Extract the [x, y] coordinate from the center of the cell holding the provided text.  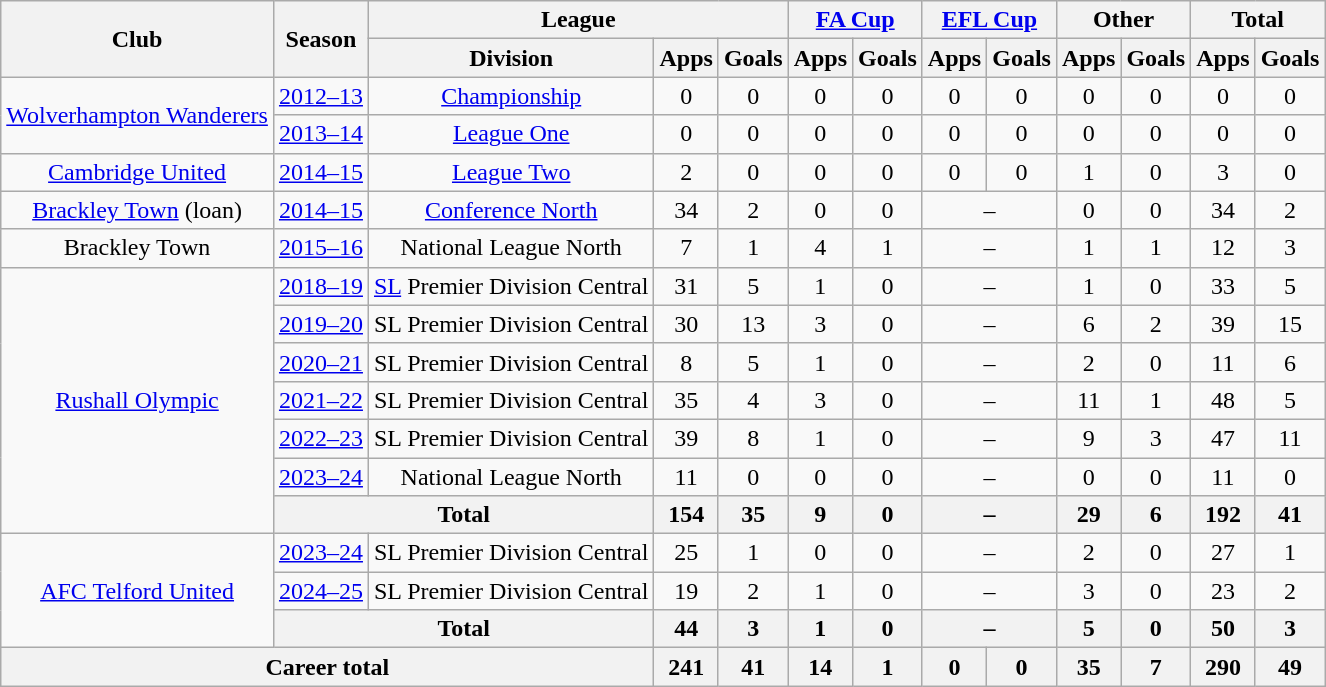
12 [1223, 248]
13 [753, 324]
2018–19 [320, 286]
2024–25 [320, 591]
290 [1223, 667]
2013–14 [320, 134]
Brackley Town [138, 248]
Division [510, 58]
29 [1088, 515]
League Two [510, 172]
AFC Telford United [138, 591]
Brackley Town (loan) [138, 210]
2020–21 [320, 362]
154 [686, 515]
Conference North [510, 210]
2012–13 [320, 96]
Career total [328, 667]
44 [686, 629]
30 [686, 324]
Cambridge United [138, 172]
27 [1223, 553]
Season [320, 39]
Rushall Olympic [138, 400]
50 [1223, 629]
49 [1290, 667]
2022–23 [320, 438]
14 [820, 667]
Club [138, 39]
Championship [510, 96]
23 [1223, 591]
15 [1290, 324]
192 [1223, 515]
EFL Cup [989, 20]
Wolverhampton Wanderers [138, 115]
Other [1123, 20]
League One [510, 134]
31 [686, 286]
2021–22 [320, 400]
FA Cup [855, 20]
2015–16 [320, 248]
33 [1223, 286]
19 [686, 591]
25 [686, 553]
League [578, 20]
241 [686, 667]
48 [1223, 400]
47 [1223, 438]
2019–20 [320, 324]
